Pinpoint the cell where the given text exists, returning its (x, y) midpoint coordinate. 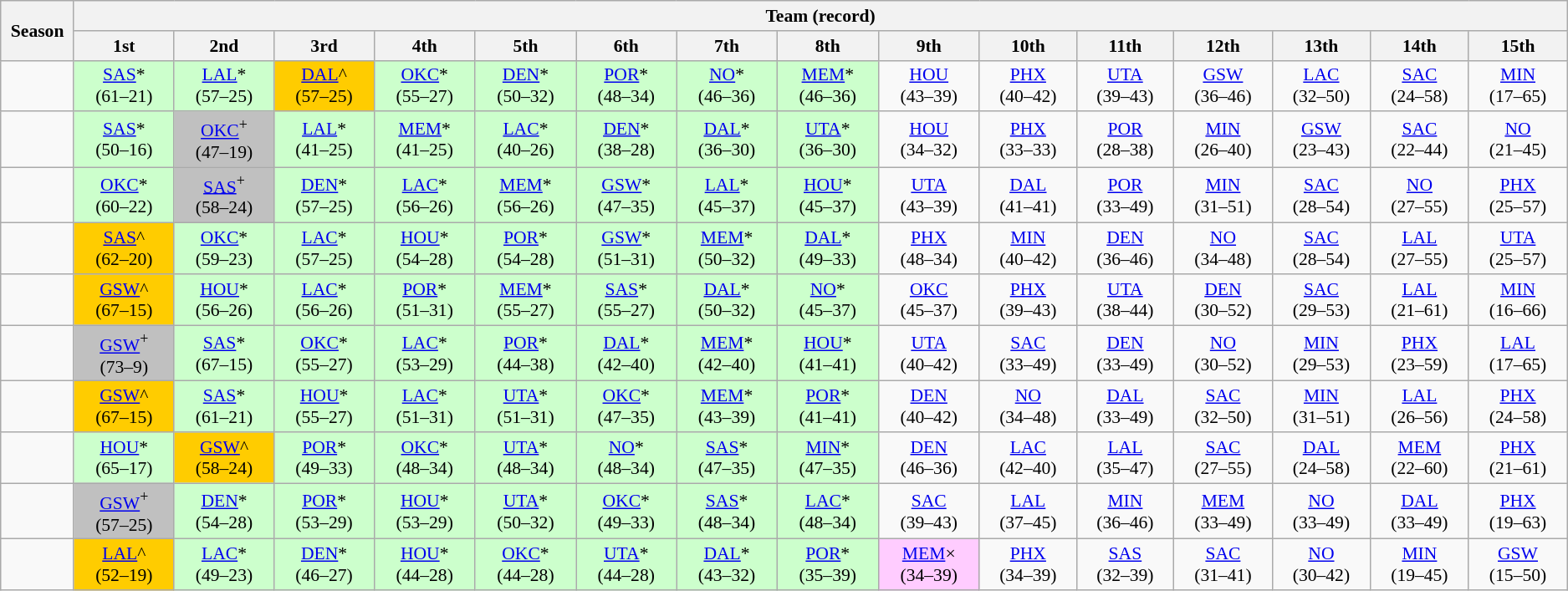
6th (626, 46)
GSW(15–50) (1517, 565)
SAC(22–44) (1419, 140)
PHX(34–39) (1028, 565)
MIN(40–42) (1028, 249)
UTA*(36–30) (828, 140)
LAL(21–61) (1419, 299)
HOU(43–39) (928, 85)
5th (525, 46)
SAS+(58–24) (224, 196)
HOU*(45–37) (828, 196)
LAL*(45–37) (728, 196)
SAC(33–49) (1028, 353)
DEN(30–52) (1223, 299)
PHX(24–58) (1517, 406)
1st (124, 46)
SAS^(62–20) (124, 249)
MIN(26–40) (1223, 140)
NO*(46–36) (728, 85)
LAC(32–50) (1321, 85)
DAL^(57–25) (324, 85)
SAS*(50–16) (124, 140)
UTA*(50–32) (525, 512)
NO*(48–34) (626, 458)
UTA(40–42) (928, 353)
LAC(42–40) (1028, 458)
SAC(39–43) (928, 512)
GSW(23–43) (1321, 140)
13th (1321, 46)
2nd (224, 46)
MIN*(47–35) (828, 458)
DAL*(49–33) (828, 249)
PHX(23–59) (1419, 353)
PHX(19–63) (1517, 512)
OKC*(48–34) (425, 458)
DAL(41–41) (1028, 196)
POR*(35–39) (828, 565)
DAL*(36–30) (728, 140)
SAC(32–50) (1223, 406)
UTA*(51–31) (525, 406)
GSW+(73–9) (124, 353)
10th (1028, 46)
MEM×(34–39) (928, 565)
POR*(49–33) (324, 458)
GSW+(57–25) (124, 512)
LAC*(53–29) (425, 353)
POR*(53–29) (324, 512)
DAL*(50–32) (728, 299)
GSW*(47–35) (626, 196)
PHX(21–61) (1517, 458)
DEN*(38–28) (626, 140)
UTA(25–57) (1517, 249)
HOU*(44–28) (425, 565)
NO(30–42) (1321, 565)
OKC+(47–19) (224, 140)
LAC*(40–26) (525, 140)
SAS*(47–35) (728, 458)
HOU*(55–27) (324, 406)
MIN(17–65) (1517, 85)
SAC(24–58) (1419, 85)
SAS*(67–15) (224, 353)
LAL(37–45) (1028, 512)
NO*(45–37) (828, 299)
DEN(36–46) (1125, 249)
NO(21–45) (1517, 140)
LAC*(49–23) (224, 565)
DEN(40–42) (928, 406)
11th (1125, 46)
MEM(33–49) (1223, 512)
DAL*(42–40) (626, 353)
LAL^(52–19) (124, 565)
NO(27–55) (1419, 196)
GSW(36–46) (1223, 85)
SAS*(48–34) (728, 512)
MEM*(43–39) (728, 406)
HOU(34–32) (928, 140)
MIN(19–45) (1419, 565)
MIN(16–66) (1517, 299)
15th (1517, 46)
MEM*(42–40) (728, 353)
8th (828, 46)
9th (928, 46)
HOU*(54–28) (425, 249)
OKC(45–37) (928, 299)
POR*(48–34) (626, 85)
OKC*(47–35) (626, 406)
HOU*(53–29) (425, 512)
PHX(40–42) (1028, 85)
3rd (324, 46)
LAC*(51–31) (425, 406)
Team (record) (820, 16)
LAL*(41–25) (324, 140)
OKC*(44–28) (525, 565)
DAL*(43–32) (728, 565)
UTA(39–43) (1125, 85)
UTA(38–44) (1125, 299)
OKC*(59–23) (224, 249)
POR*(44–38) (525, 353)
MEM*(46–36) (828, 85)
LAL(26–56) (1419, 406)
12th (1223, 46)
PHX(33–33) (1028, 140)
GSW*(51–31) (626, 249)
DEN(46–36) (928, 458)
GSW^(58–24) (224, 458)
POR(33–49) (1125, 196)
NO(30–52) (1223, 353)
MIN(36–46) (1125, 512)
UTA(43–39) (928, 196)
SAC(31–41) (1223, 565)
MEM*(55–27) (525, 299)
UTA*(48–34) (525, 458)
Season (38, 30)
DAL(24–58) (1321, 458)
OKC*(49–33) (626, 512)
MIN(29–53) (1321, 353)
DEN(33–49) (1125, 353)
SAC(29–53) (1321, 299)
NO(33–49) (1321, 512)
LAL*(57–25) (224, 85)
MEM*(50–32) (728, 249)
14th (1419, 46)
MEM(22–60) (1419, 458)
7th (728, 46)
POR(28–38) (1125, 140)
PHX(48–34) (928, 249)
DEN*(46–27) (324, 565)
MEM*(56–26) (525, 196)
DEN*(50–32) (525, 85)
HOU*(41–41) (828, 353)
MEM*(41–25) (425, 140)
LAL(27–55) (1419, 249)
PHX(25–57) (1517, 196)
SAC(27–55) (1223, 458)
UTA*(44–28) (626, 565)
SAS*(55–27) (626, 299)
POR*(51–31) (425, 299)
LAC*(57–25) (324, 249)
HOU*(56–26) (224, 299)
OKC*(60–22) (124, 196)
4th (425, 46)
POR*(54–28) (525, 249)
LAL(35–47) (1125, 458)
SAS(32–39) (1125, 565)
DEN*(57–25) (324, 196)
HOU*(65–17) (124, 458)
POR*(41–41) (828, 406)
DEN*(54–28) (224, 512)
LAL(17–65) (1517, 353)
LAC*(48–34) (828, 512)
PHX(39–43) (1028, 299)
